Search for the cell housing the specified text and yield its (x, y) center coordinate. 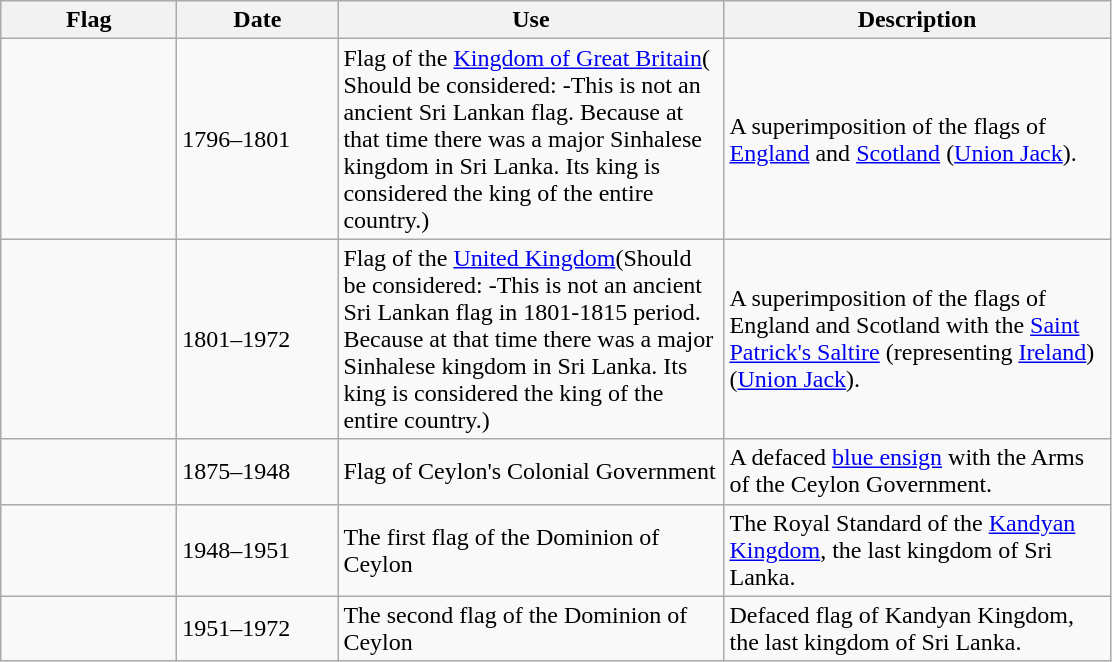
Flag (89, 20)
1875–1948 (258, 472)
The first flag of the Dominion of Ceylon (531, 550)
1796–1801 (258, 139)
Description (917, 20)
1801–1972 (258, 339)
Use (531, 20)
A superimposition of the flags of England and Scotland (Union Jack). (917, 139)
The Royal Standard of the Kandyan Kingdom, the last kingdom of Sri Lanka. (917, 550)
A superimposition of the flags of England and Scotland with the Saint Patrick's Saltire (representing Ireland) (Union Jack). (917, 339)
1951–1972 (258, 628)
The second flag of the Dominion of Ceylon (531, 628)
1948–1951 (258, 550)
A defaced blue ensign with the Arms of the Ceylon Government. (917, 472)
Flag of Ceylon's Colonial Government (531, 472)
Defaced flag of Kandyan Kingdom, the last kingdom of Sri Lanka. (917, 628)
Date (258, 20)
